Extract the [x, y] coordinate from the center of the cell holding the provided text.  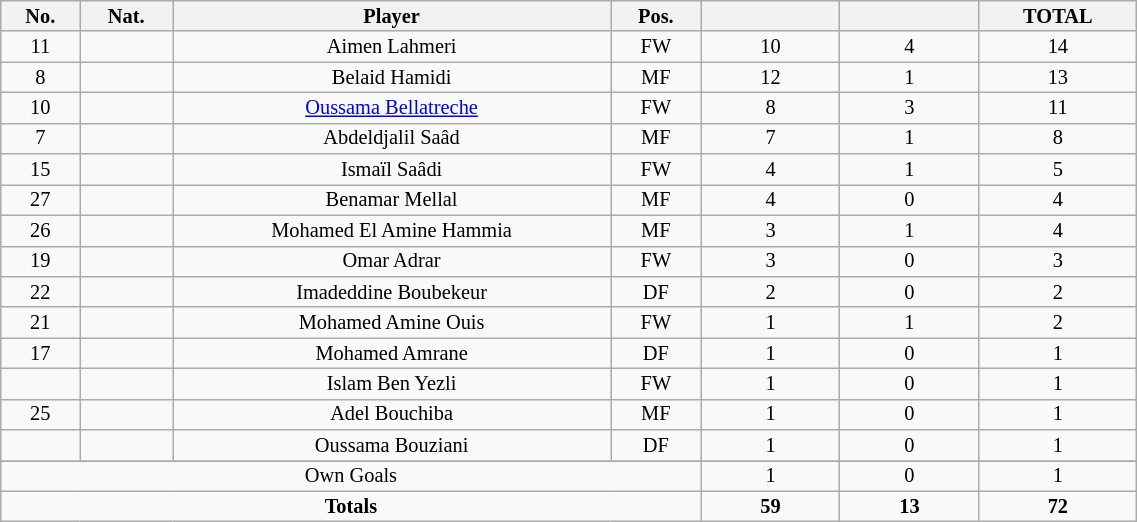
26 [40, 230]
59 [770, 506]
Abdeldjalil Saâd [392, 138]
Mohamed Amrane [392, 354]
Totals [351, 506]
Mohamed Amine Ouis [392, 322]
TOTAL [1058, 16]
Pos. [656, 16]
72 [1058, 506]
22 [40, 292]
Islam Ben Yezli [392, 384]
19 [40, 262]
25 [40, 414]
Aimen Lahmeri [392, 46]
Oussama Bellatreche [392, 108]
5 [1058, 170]
17 [40, 354]
14 [1058, 46]
15 [40, 170]
Mohamed El Amine Hammia [392, 230]
Ismaïl Saâdi [392, 170]
Own Goals [351, 476]
21 [40, 322]
Player [392, 16]
No. [40, 16]
Oussama Bouziani [392, 446]
Imadeddine Boubekeur [392, 292]
Benamar Mellal [392, 200]
Nat. [126, 16]
Adel Bouchiba [392, 414]
12 [770, 78]
27 [40, 200]
Belaid Hamidi [392, 78]
Omar Adrar [392, 262]
